Capture the cell that displays the provided text and extract its [X, Y] central coordinate. 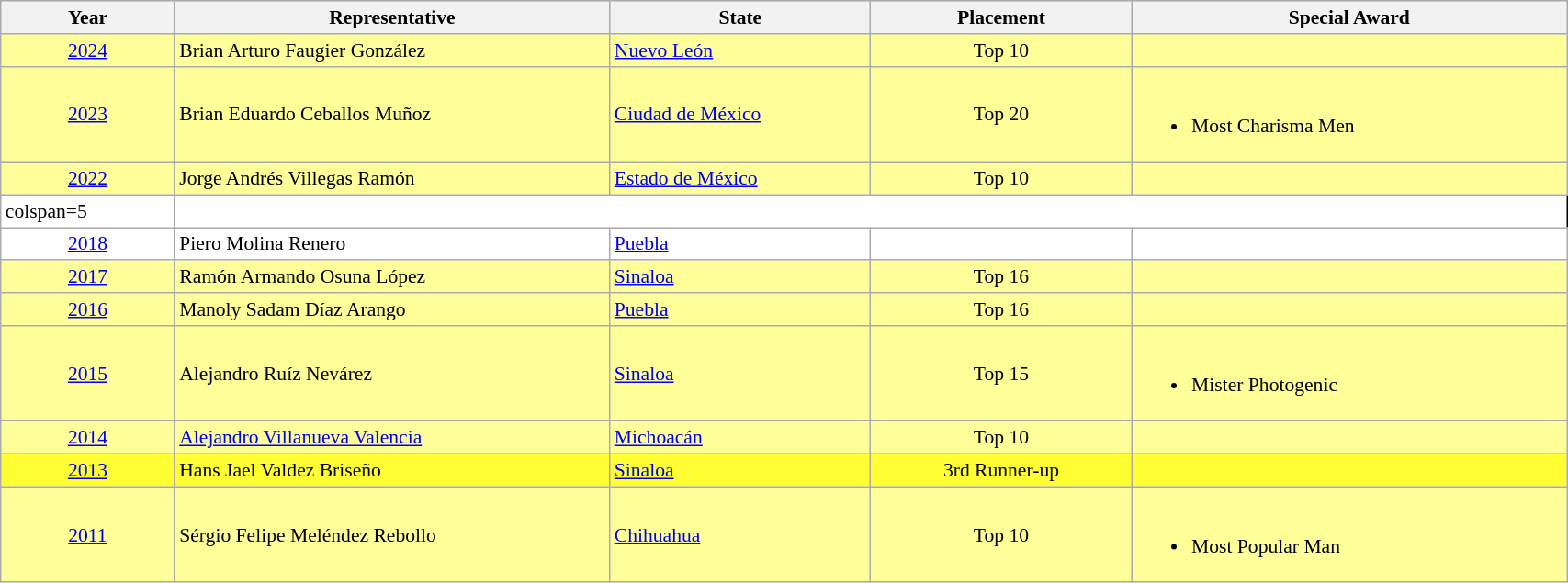
Mister Photogenic [1349, 373]
2024 [88, 50]
Top 20 [1001, 114]
Most Popular Man [1349, 534]
Sérgio Felipe Meléndez Rebollo [392, 534]
2018 [88, 244]
Placement [1001, 17]
Representative [392, 17]
Jorge Andrés Villegas Ramón [392, 178]
Hans Jael Valdez Briseño [392, 470]
Ramón Armando Osuna López [392, 276]
Special Award [1349, 17]
Top 15 [1001, 373]
2023 [88, 114]
Year [88, 17]
2013 [88, 470]
Estado de México [740, 178]
2016 [88, 309]
Manoly Sadam Díaz Arango [392, 309]
Brian Eduardo Ceballos Muñoz [392, 114]
3rd Runner-up [1001, 470]
colspan=5 [88, 211]
2022 [88, 178]
Brian Arturo Faugier González [392, 50]
Alejandro Ruíz Nevárez [392, 373]
State [740, 17]
Alejandro Villanueva Valencia [392, 438]
Piero Molina Renero [392, 244]
Chihuahua [740, 534]
Ciudad de México [740, 114]
2017 [88, 276]
2011 [88, 534]
Nuevo León [740, 50]
2014 [88, 438]
Most Charisma Men [1349, 114]
Michoacán [740, 438]
2015 [88, 373]
